Output the (X, Y) coordinate of the center of the cell containing the given text.  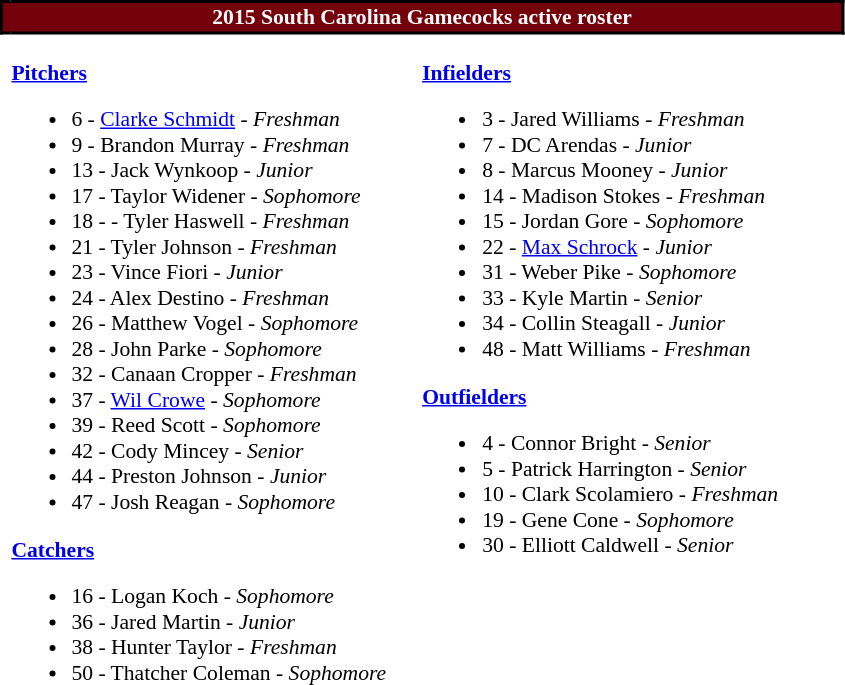
2015 South Carolina Gamecocks active roster (422, 18)
